Provide the [x, y] coordinate of the cell's center where the given text is located.  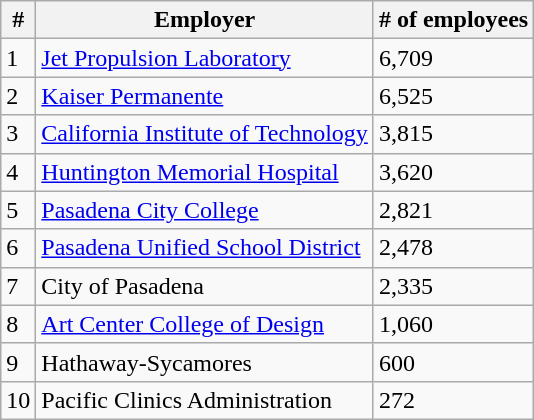
2 [18, 96]
4 [18, 172]
Employer [205, 20]
3,620 [453, 172]
Pasadena Unified School District [205, 248]
Kaiser Permanente [205, 96]
2,821 [453, 210]
6,525 [453, 96]
Jet Propulsion Laboratory [205, 58]
Huntington Memorial Hospital [205, 172]
1,060 [453, 324]
2,335 [453, 286]
6 [18, 248]
6,709 [453, 58]
10 [18, 400]
City of Pasadena [205, 286]
3 [18, 134]
Art Center College of Design [205, 324]
Pacific Clinics Administration [205, 400]
# [18, 20]
Pasadena City College [205, 210]
272 [453, 400]
# of employees [453, 20]
5 [18, 210]
California Institute of Technology [205, 134]
7 [18, 286]
600 [453, 362]
3,815 [453, 134]
9 [18, 362]
1 [18, 58]
2,478 [453, 248]
8 [18, 324]
Hathaway-Sycamores [205, 362]
